Search for the cell housing the specified text and yield its (x, y) center coordinate. 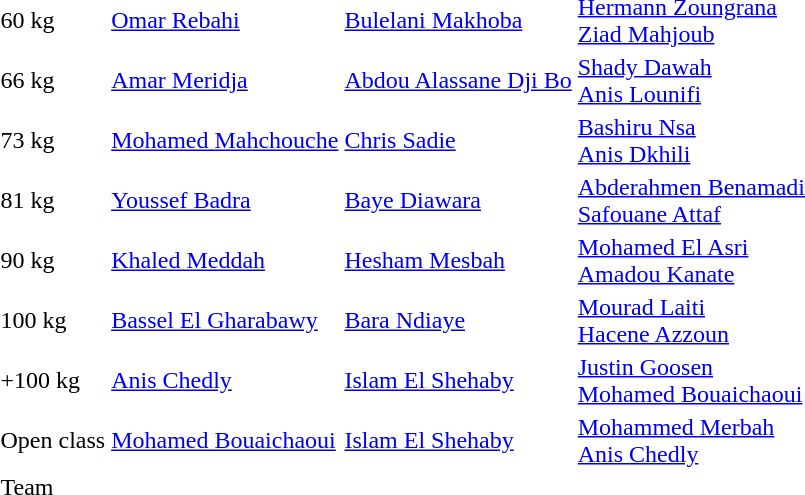
Amar Meridja (225, 80)
Mohamed Bouaichaoui (225, 440)
Bassel El Gharabawy (225, 320)
Bara Ndiaye (458, 320)
Abdou Alassane Dji Bo (458, 80)
Youssef Badra (225, 200)
Chris Sadie (458, 140)
Anis Chedly (225, 380)
Baye Diawara (458, 200)
Mohamed Mahchouche (225, 140)
Hesham Mesbah (458, 260)
Khaled Meddah (225, 260)
